Extract the [X, Y] coordinate from the center of the cell holding the provided text.  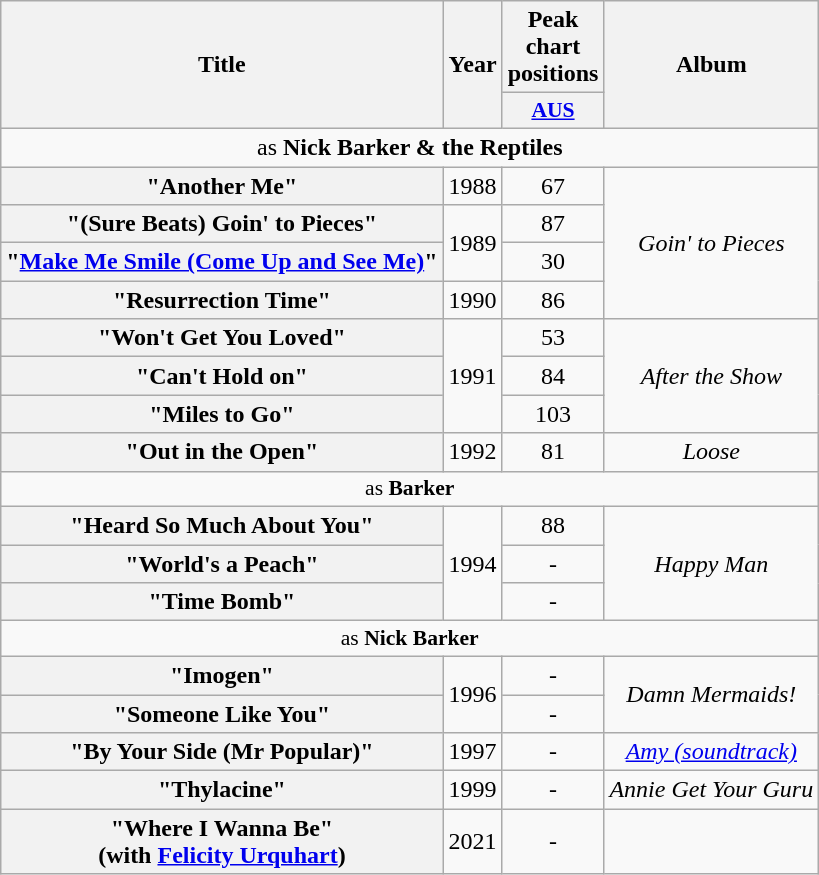
30 [553, 262]
53 [553, 338]
103 [553, 414]
1999 [472, 790]
as Nick Barker [410, 639]
"By Your Side (Mr Popular)" [222, 752]
Amy (soundtrack) [712, 752]
Peak chart positions [553, 47]
Title [222, 65]
1997 [472, 752]
Damn Mermaids! [712, 694]
"Where I Wanna Be" (with Felicity Urquhart) [222, 842]
81 [553, 452]
"Someone Like You" [222, 713]
"Resurrection Time" [222, 300]
67 [553, 185]
Happy Man [712, 564]
"Won't Get You Loved" [222, 338]
1994 [472, 564]
1992 [472, 452]
Annie Get Your Guru [712, 790]
1988 [472, 185]
as Barker [410, 489]
Album [712, 65]
"Out in the Open" [222, 452]
88 [553, 526]
2021 [472, 842]
"Heard So Much About You" [222, 526]
1996 [472, 694]
"(Sure Beats) Goin' to Pieces" [222, 224]
87 [553, 224]
as Nick Barker & the Reptiles [410, 147]
Year [472, 65]
AUS [553, 111]
86 [553, 300]
"Thylacine" [222, 790]
After the Show [712, 376]
84 [553, 376]
Loose [712, 452]
"Imogen" [222, 675]
Goin' to Pieces [712, 242]
1991 [472, 376]
"World's a Peach" [222, 564]
1990 [472, 300]
"Miles to Go" [222, 414]
"Another Me" [222, 185]
"Make Me Smile (Come Up and See Me)" [222, 262]
"Can't Hold on" [222, 376]
1989 [472, 243]
"Time Bomb" [222, 602]
